Provide the [X, Y] coordinate of the cell's center where the given text is located.  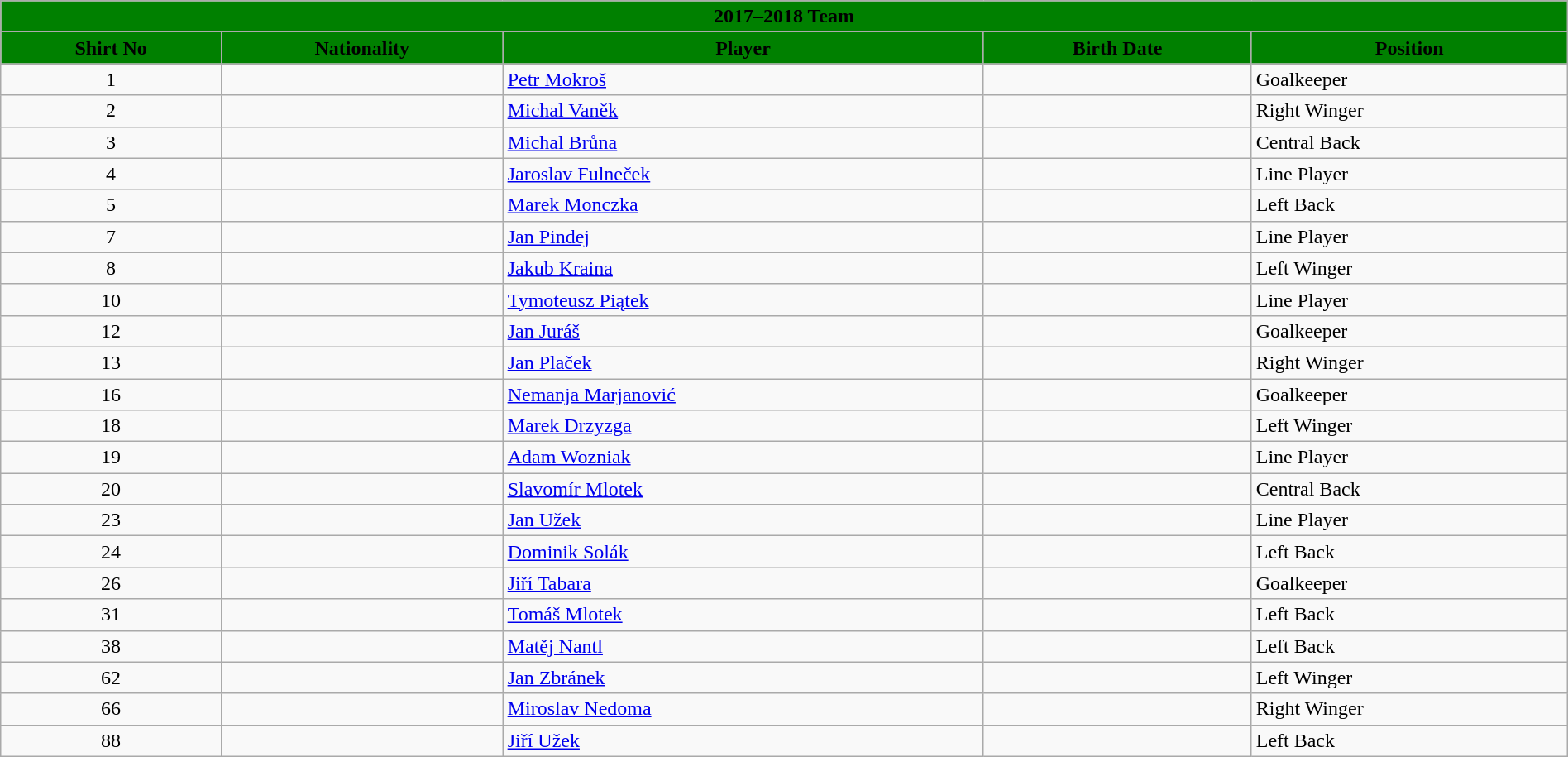
19 [111, 458]
Player [743, 48]
Miroslav Nedoma [743, 709]
Michal Vaněk [743, 111]
5 [111, 205]
7 [111, 237]
10 [111, 299]
12 [111, 331]
Jan Zbránek [743, 678]
Birth Date [1117, 48]
Position [1409, 48]
26 [111, 583]
Adam Wozniak [743, 458]
Tomáš Mlotek [743, 615]
Matěj Nantl [743, 646]
Jan Pindej [743, 237]
Marek Drzyzga [743, 426]
Jan Plaček [743, 362]
Petr Mokroš [743, 79]
Jiří Užek [743, 740]
Jaroslav Fulneček [743, 174]
3 [111, 142]
Marek Monczka [743, 205]
Shirt No [111, 48]
13 [111, 362]
66 [111, 709]
38 [111, 646]
Jan Juráš [743, 331]
Michal Brůna [743, 142]
Dominik Solák [743, 552]
Nemanja Marjanović [743, 395]
24 [111, 552]
Slavomír Mlotek [743, 489]
Jiří Tabara [743, 583]
62 [111, 678]
Tymoteusz Piątek [743, 299]
Nationality [362, 48]
2 [111, 111]
2017–2018 Team [784, 17]
88 [111, 740]
20 [111, 489]
4 [111, 174]
Jakub Kraina [743, 268]
8 [111, 268]
1 [111, 79]
16 [111, 395]
23 [111, 520]
18 [111, 426]
Jan Užek [743, 520]
31 [111, 615]
